Extract the (X, Y) coordinate from the center of the cell holding the provided text.  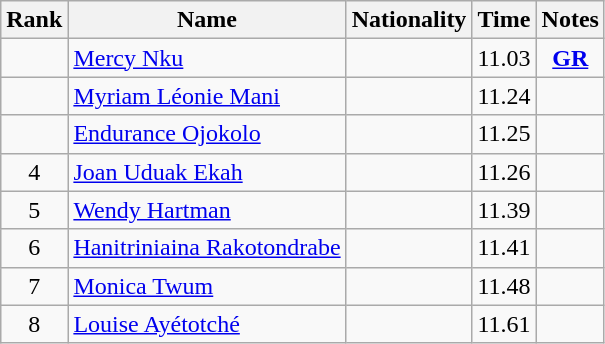
11.24 (504, 96)
11.26 (504, 172)
11.39 (504, 210)
11.25 (504, 134)
Name (207, 20)
Myriam Léonie Mani (207, 96)
Mercy Nku (207, 58)
8 (34, 324)
5 (34, 210)
GR (570, 58)
Louise Ayétotché (207, 324)
6 (34, 248)
11.61 (504, 324)
Wendy Hartman (207, 210)
11.03 (504, 58)
Time (504, 20)
11.41 (504, 248)
Monica Twum (207, 286)
Rank (34, 20)
Nationality (409, 20)
Notes (570, 20)
Joan Uduak Ekah (207, 172)
4 (34, 172)
7 (34, 286)
Endurance Ojokolo (207, 134)
11.48 (504, 286)
Hanitriniaina Rakotondrabe (207, 248)
